Search for the cell housing the specified text and yield its [x, y] center coordinate. 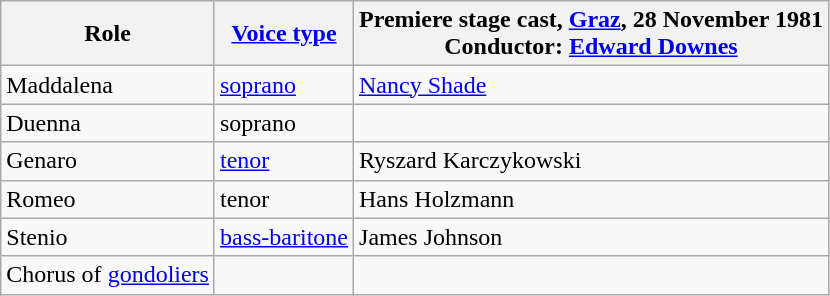
James Johnson [592, 237]
bass-baritone [284, 237]
Chorus of gondoliers [108, 275]
Hans Holzmann [592, 199]
Stenio [108, 237]
Premiere stage cast, Graz, 28 November 1981Conductor: Edward Downes [592, 34]
Duenna [108, 123]
Genaro [108, 161]
Romeo [108, 199]
Voice type [284, 34]
Maddalena [108, 85]
Ryszard Karczykowski [592, 161]
Nancy Shade [592, 85]
Role [108, 34]
